Provide the (X, Y) coordinate of the cell's center where the given text is located.  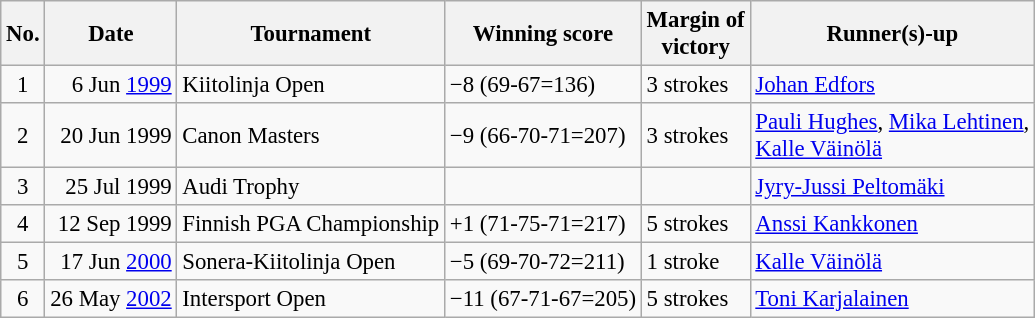
+1 (71-75-71=217) (544, 224)
12 Sep 1999 (111, 224)
6 (23, 299)
6 Jun 1999 (111, 85)
25 Jul 1999 (111, 187)
Winning score (544, 34)
Toni Karjalainen (892, 299)
Pauli Hughes, Mika Lehtinen, Kalle Väinölä (892, 136)
Jyry-Jussi Peltomäki (892, 187)
Intersport Open (311, 299)
26 May 2002 (111, 299)
−8 (69-67=136) (544, 85)
Sonera-Kiitolinja Open (311, 262)
Anssi Kankkonen (892, 224)
Audi Trophy (311, 187)
Kalle Väinölä (892, 262)
3 (23, 187)
Canon Masters (311, 136)
Johan Edfors (892, 85)
Kiitolinja Open (311, 85)
1 (23, 85)
No. (23, 34)
Tournament (311, 34)
Margin ofvictory (696, 34)
17 Jun 2000 (111, 262)
5 (23, 262)
Runner(s)-up (892, 34)
Date (111, 34)
−5 (69-70-72=211) (544, 262)
1 stroke (696, 262)
20 Jun 1999 (111, 136)
−11 (67-71-67=205) (544, 299)
4 (23, 224)
−9 (66-70-71=207) (544, 136)
2 (23, 136)
Finnish PGA Championship (311, 224)
